Output the (x, y) coordinate of the center of the cell containing the given text.  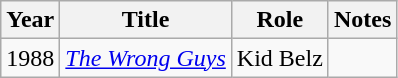
Kid Belz (280, 58)
Role (280, 20)
Title (146, 20)
Notes (362, 20)
Year (30, 20)
The Wrong Guys (146, 58)
1988 (30, 58)
